Pinpoint the cell where the given text exists, returning its (x, y) midpoint coordinate. 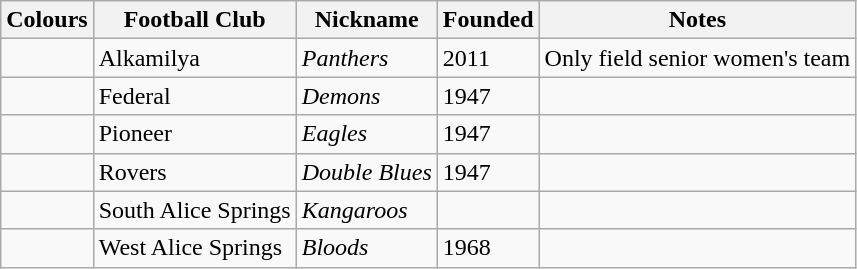
1968 (488, 248)
Founded (488, 20)
Notes (698, 20)
Football Club (194, 20)
Nickname (366, 20)
Eagles (366, 134)
Colours (47, 20)
Pioneer (194, 134)
Only field senior women's team (698, 58)
Rovers (194, 172)
South Alice Springs (194, 210)
Demons (366, 96)
Federal (194, 96)
2011 (488, 58)
Bloods (366, 248)
Kangaroos (366, 210)
Alkamilya (194, 58)
Double Blues (366, 172)
Panthers (366, 58)
West Alice Springs (194, 248)
